Provide the (x, y) coordinate of the cell's center where the given text is located.  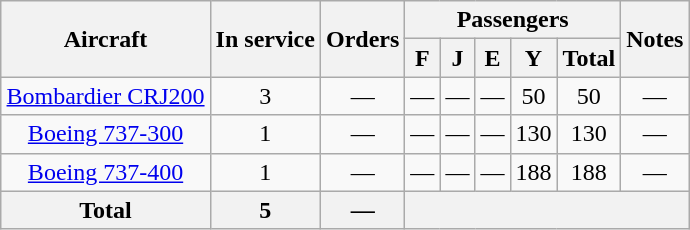
5 (265, 210)
Passengers (513, 20)
In service (265, 39)
3 (265, 96)
Orders (362, 39)
Y (534, 58)
Boeing 737-400 (106, 172)
Notes (655, 39)
Bombardier CRJ200 (106, 96)
J (458, 58)
F (422, 58)
E (492, 58)
Boeing 737-300 (106, 134)
Aircraft (106, 39)
